Scan for the cell matching the given text and deliver its (x, y) coordinate at center. 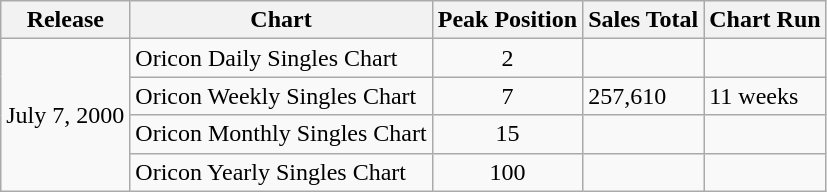
Peak Position (507, 20)
Oricon Monthly Singles Chart (281, 134)
257,610 (644, 96)
Release (66, 20)
Oricon Weekly Singles Chart (281, 96)
15 (507, 134)
2 (507, 58)
100 (507, 172)
Chart Run (765, 20)
Chart (281, 20)
Oricon Yearly Singles Chart (281, 172)
Oricon Daily Singles Chart (281, 58)
11 weeks (765, 96)
July 7, 2000 (66, 115)
Sales Total (644, 20)
7 (507, 96)
